Search for the cell housing the specified text and yield its (x, y) center coordinate. 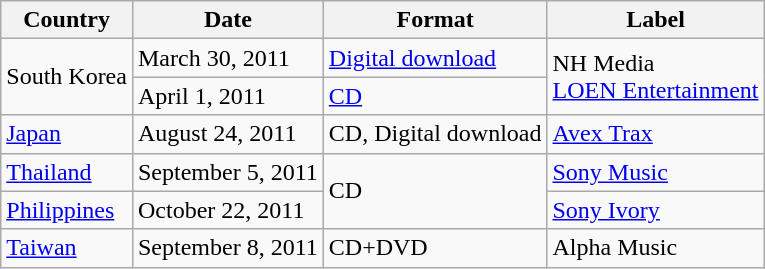
Sony Ivory (656, 210)
Taiwan (67, 248)
Label (656, 20)
Format (435, 20)
CD, Digital download (435, 134)
Avex Trax (656, 134)
Philippines (67, 210)
NH MediaLOEN Entertainment (656, 77)
Country (67, 20)
August 24, 2011 (228, 134)
October 22, 2011 (228, 210)
Date (228, 20)
Thailand (67, 172)
April 1, 2011 (228, 96)
September 5, 2011 (228, 172)
South Korea (67, 77)
Digital download (435, 58)
Sony Music (656, 172)
Japan (67, 134)
March 30, 2011 (228, 58)
Alpha Music (656, 248)
CD+DVD (435, 248)
September 8, 2011 (228, 248)
